Output the [x, y] coordinate of the center of the cell containing the given text.  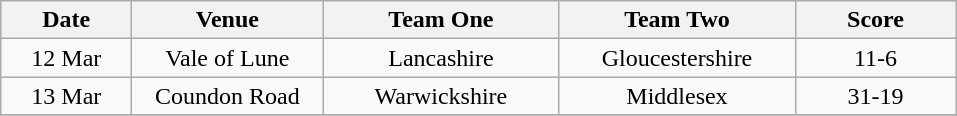
Gloucestershire [677, 58]
Team One [441, 20]
Date [66, 20]
11-6 [876, 58]
13 Mar [66, 96]
Vale of Lune [228, 58]
Warwickshire [441, 96]
Coundon Road [228, 96]
12 Mar [66, 58]
Team Two [677, 20]
Middlesex [677, 96]
31-19 [876, 96]
Venue [228, 20]
Score [876, 20]
Lancashire [441, 58]
